Search for the cell housing the specified text and yield its (X, Y) center coordinate. 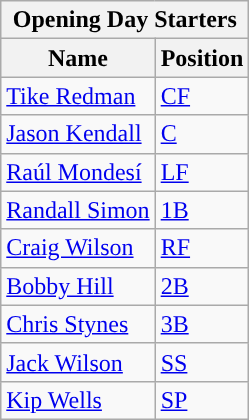
Chris Stynes (78, 324)
Name (78, 58)
RF (202, 248)
CF (202, 96)
1B (202, 210)
2B (202, 286)
3B (202, 324)
Position (202, 58)
SP (202, 400)
Raúl Mondesí (78, 172)
Bobby Hill (78, 286)
Kip Wells (78, 400)
Tike Redman (78, 96)
Randall Simon (78, 210)
SS (202, 362)
LF (202, 172)
Opening Day Starters (125, 20)
Jack Wilson (78, 362)
Jason Kendall (78, 134)
Craig Wilson (78, 248)
C (202, 134)
